Determine the [X, Y] coordinate at the center of the cell enclosing the given text.  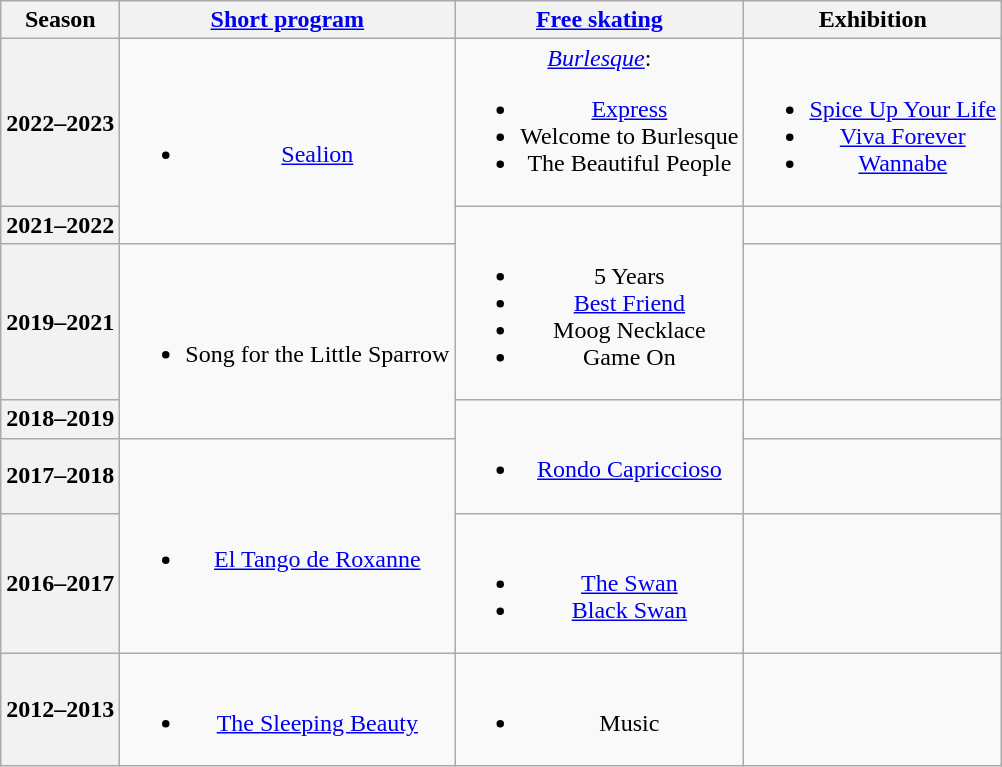
Exhibition [873, 20]
2021–2022 [60, 225]
Free skating [600, 20]
Season [60, 20]
2019–2021 [60, 322]
2016–2017 [60, 583]
Burlesque:Express Welcome to Burlesque The Beautiful People [600, 122]
5 Years Best Friend Moog NecklaceGame On [600, 303]
2012–2013 [60, 710]
2018–2019 [60, 419]
2022–2023 [60, 122]
Spice Up Your LifeViva ForeverWannabe [873, 122]
The Swan Black Swan [600, 583]
Rondo Capriccioso [600, 456]
Short program [288, 20]
Music [600, 710]
El Tango de Roxanne [288, 546]
2017–2018 [60, 476]
The Sleeping Beauty [288, 710]
Sealion [288, 142]
Song for the Little Sparrow [288, 341]
